For the text-containing cell, return its midpoint in (x, y) coordinate format. 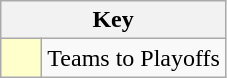
Key (114, 20)
Teams to Playoffs (134, 58)
